Pinpoint the cell where the given text exists, returning its (x, y) midpoint coordinate. 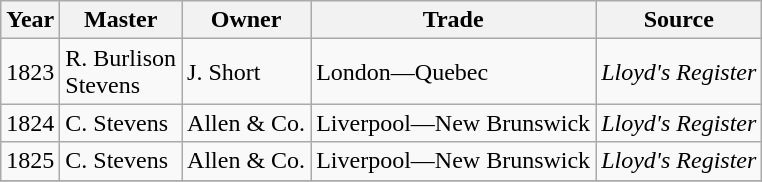
London—Quebec (454, 72)
Owner (246, 20)
1825 (30, 161)
Source (679, 20)
R. BurlisonStevens (121, 72)
Trade (454, 20)
J. Short (246, 72)
Master (121, 20)
1823 (30, 72)
Year (30, 20)
1824 (30, 123)
